Extract the [x, y] coordinate from the center of the cell holding the provided text.  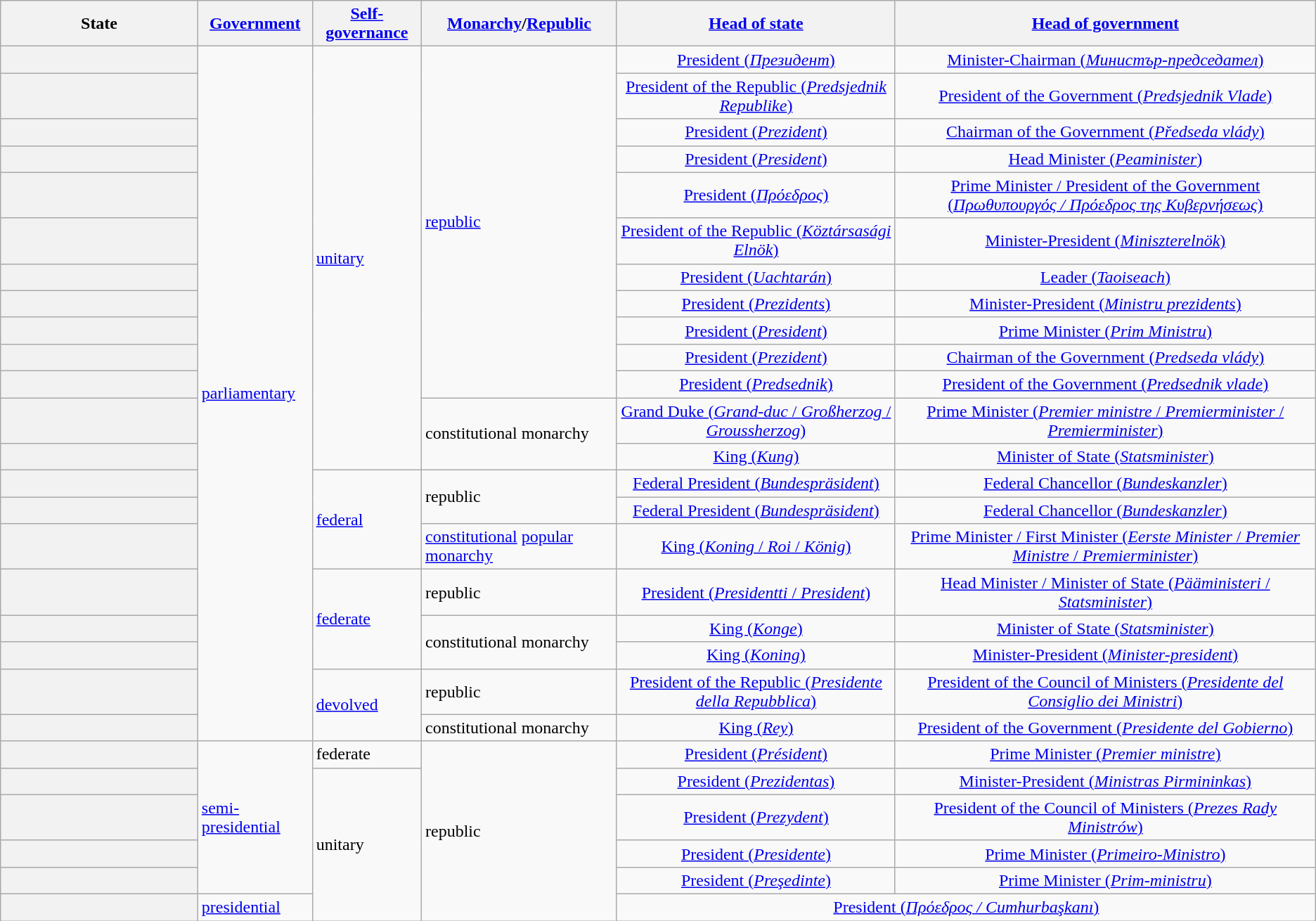
Minister-President (Minister-president) [1105, 655]
President (Prezidentas) [756, 781]
presidential [254, 907]
Prime Minister (Premier ministre / Premierminister / Premierminister) [1105, 420]
semi-presidential [254, 817]
President of the Council of Ministers (Presidente del Consiglio dei Ministri) [1105, 692]
President (Πρόεδρος / Cumhurbaşkanı) [966, 907]
Prime Minister (Prim Ministru) [1105, 330]
President (Presidente) [756, 854]
President (Prezydent) [756, 817]
Prime Minister (Prim-ministru) [1105, 880]
King (Rey) [756, 728]
State [100, 24]
Prime Minister (Primeiro-Ministro) [1105, 854]
Chairman of the Government (Predseda vlády) [1105, 357]
Minister-President (Ministras Pirmininkas) [1105, 781]
Monarchy/Republic [520, 24]
Head of state [756, 24]
President of the Government (Predsjednik Vlade) [1105, 96]
Head Minister / Minister of State (Pääministeri / Statsminister) [1105, 592]
President (Πρόεδρος) [756, 195]
Self-governance [367, 24]
parliamentary [254, 394]
Grand Duke (Grand-duc / Großherzog / Groussherzog) [756, 420]
Prime Minister / First Minister (Eerste Minister / Premier Ministre / Premierminister) [1105, 547]
President of the Republic (Köztársasági Elnök) [756, 240]
federal [367, 520]
President (Prezidents) [756, 304]
Head Minister (Peaminister) [1105, 159]
Minister-President (Ministru prezidents) [1105, 304]
devolved [367, 704]
President of the Government (Predsednik vlade) [1105, 384]
Chairman of the Government (Předseda vlády) [1105, 132]
President (Uachtarán) [756, 277]
Government [254, 24]
President of the Republic (Presidente della Repubblica) [756, 692]
King (Koning / Roi / König) [756, 547]
Minister-Chairman (Министър-председател) [1105, 60]
President (Preşedinte) [756, 880]
King (Konge) [756, 629]
President (Président) [756, 754]
President of the Council of Ministers (Prezes Rady Ministrów) [1105, 817]
President (Predsednik) [756, 384]
President of the Republic (Predsjednik Republike) [756, 96]
President of the Government (Presidente del Gobierno) [1105, 728]
Leader (Taoiseach) [1105, 277]
Head of government [1105, 24]
King (Kung) [756, 457]
Minister-President (Miniszterelnök) [1105, 240]
President (Presidentti / President) [756, 592]
Prime Minister (Premier ministre) [1105, 754]
King (Koning) [756, 655]
Prime Minister / President of the Government (Πρωθυπουργός / Πρόεδρος της Κυβερνήσεως) [1105, 195]
President (Президент) [756, 60]
constitutional popular monarchy [520, 547]
